Provide the [x, y] coordinate of the cell's center where the given text is located.  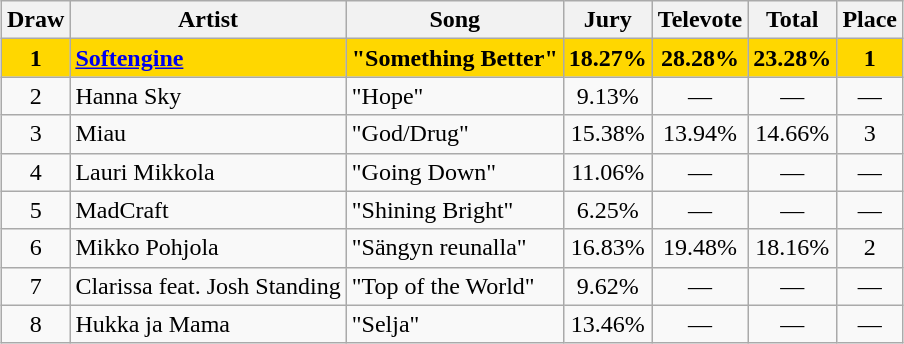
Miau [208, 134]
"Selja" [454, 324]
7 [35, 286]
Mikko Pohjola [208, 248]
9.62% [608, 286]
Draw [35, 20]
Televote [700, 20]
Jury [608, 20]
"Sängyn reunalla" [454, 248]
"Hope" [454, 96]
9.13% [608, 96]
18.16% [792, 248]
Song [454, 20]
Place [870, 20]
19.48% [700, 248]
23.28% [792, 58]
"Something Better" [454, 58]
"Top of the World" [454, 286]
15.38% [608, 134]
4 [35, 172]
8 [35, 324]
Lauri Mikkola [208, 172]
Total [792, 20]
Hanna Sky [208, 96]
"Going Down" [454, 172]
13.46% [608, 324]
"Shining Bright" [454, 210]
MadCraft [208, 210]
"God/Drug" [454, 134]
5 [35, 210]
11.06% [608, 172]
Hukka ja Mama [208, 324]
16.83% [608, 248]
Clarissa feat. Josh Standing [208, 286]
18.27% [608, 58]
6 [35, 248]
28.28% [700, 58]
13.94% [700, 134]
Artist [208, 20]
Softengine [208, 58]
6.25% [608, 210]
14.66% [792, 134]
